Output the [X, Y] coordinate of the center of the cell containing the given text.  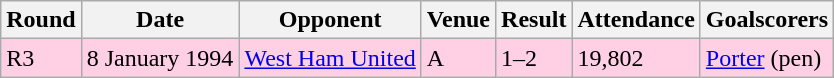
A [458, 58]
Goalscorers [766, 20]
West Ham United [330, 58]
Porter (pen) [766, 58]
Attendance [636, 20]
1–2 [534, 58]
R3 [41, 58]
19,802 [636, 58]
Round [41, 20]
Opponent [330, 20]
Venue [458, 20]
Date [160, 20]
8 January 1994 [160, 58]
Result [534, 20]
